Detect which cell encompasses the target text, then output its [x, y] center coordinate. 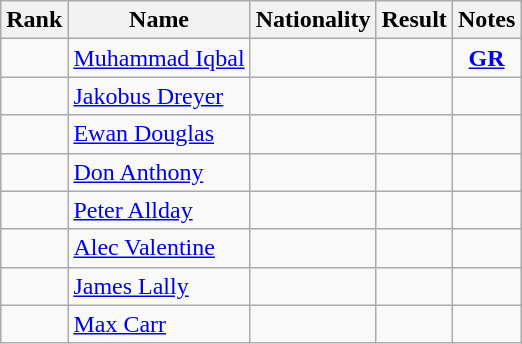
James Lally [159, 286]
Max Carr [159, 324]
Name [159, 20]
Don Anthony [159, 172]
Ewan Douglas [159, 134]
GR [486, 58]
Nationality [313, 20]
Rank [34, 20]
Muhammad Iqbal [159, 58]
Alec Valentine [159, 248]
Peter Allday [159, 210]
Notes [486, 20]
Result [414, 20]
Jakobus Dreyer [159, 96]
